Identify which cell holds the provided text, then report its [x, y] central coordinate. 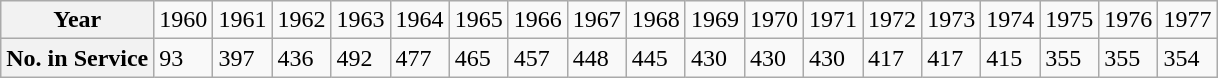
No. in Service [78, 58]
1964 [420, 20]
1970 [774, 20]
448 [596, 58]
1969 [714, 20]
1962 [302, 20]
445 [656, 58]
415 [1010, 58]
1968 [656, 20]
436 [302, 58]
Year [78, 20]
477 [420, 58]
1966 [538, 20]
1976 [1128, 20]
397 [242, 58]
1961 [242, 20]
1972 [892, 20]
354 [1188, 58]
1974 [1010, 20]
1971 [832, 20]
1973 [952, 20]
93 [184, 58]
1963 [360, 20]
1967 [596, 20]
457 [538, 58]
1960 [184, 20]
465 [478, 58]
1975 [1070, 20]
492 [360, 58]
1977 [1188, 20]
1965 [478, 20]
